Identify which cell holds the provided text, then report its [X, Y] central coordinate. 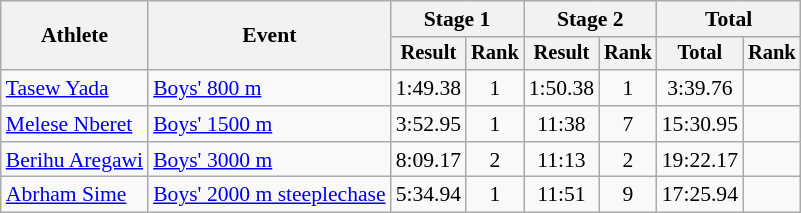
19:22.17 [700, 160]
Abrham Sime [74, 195]
Berihu Aregawi [74, 160]
Boys' 1500 m [269, 124]
Stage 2 [590, 19]
15:30.95 [700, 124]
Stage 1 [458, 19]
Tasew Yada [74, 88]
5:34.94 [428, 195]
11:38 [562, 124]
7 [628, 124]
9 [628, 195]
Boys' 800 m [269, 88]
11:51 [562, 195]
11:13 [562, 160]
3:52.95 [428, 124]
Boys' 3000 m [269, 160]
8:09.17 [428, 160]
3:39.76 [700, 88]
Athlete [74, 36]
17:25.94 [700, 195]
Melese Nberet [74, 124]
1:49.38 [428, 88]
Boys' 2000 m steeplechase [269, 195]
Event [269, 36]
1:50.38 [562, 88]
